Search for the cell housing the specified text and yield its [x, y] center coordinate. 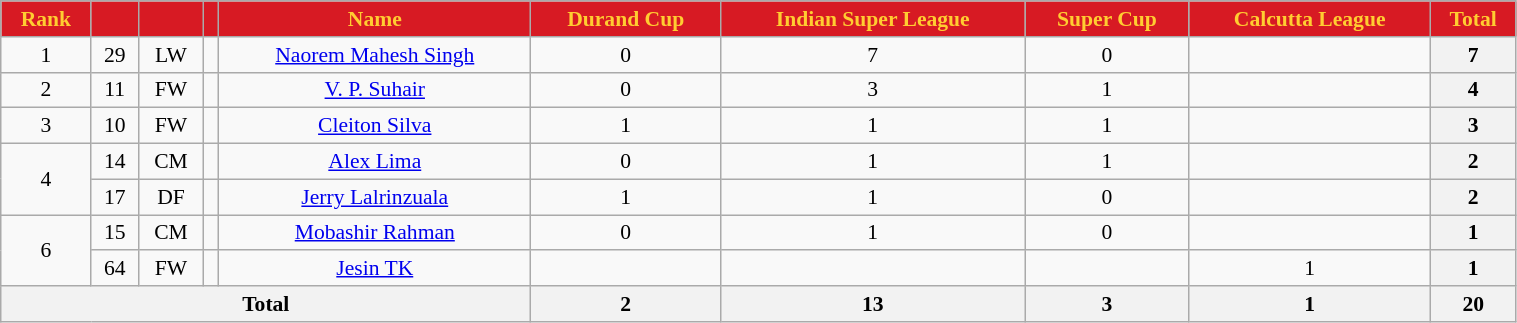
Rank [46, 19]
Jerry Lalrinzuala [375, 197]
Indian Super League [872, 19]
Durand Cup [626, 19]
15 [114, 233]
29 [114, 55]
Super Cup [1107, 19]
Jesin TK [375, 269]
13 [872, 304]
Cleiton Silva [375, 126]
Alex Lima [375, 162]
20 [1473, 304]
10 [114, 126]
Calcutta League [1310, 19]
Mobashir Rahman [375, 233]
DF [170, 197]
V. P. Suhair [375, 90]
LW [170, 55]
64 [114, 269]
11 [114, 90]
14 [114, 162]
6 [46, 250]
Naorem Mahesh Singh [375, 55]
17 [114, 197]
Name [375, 19]
